Provide the (x, y) coordinate of the cell's center where the given text is located.  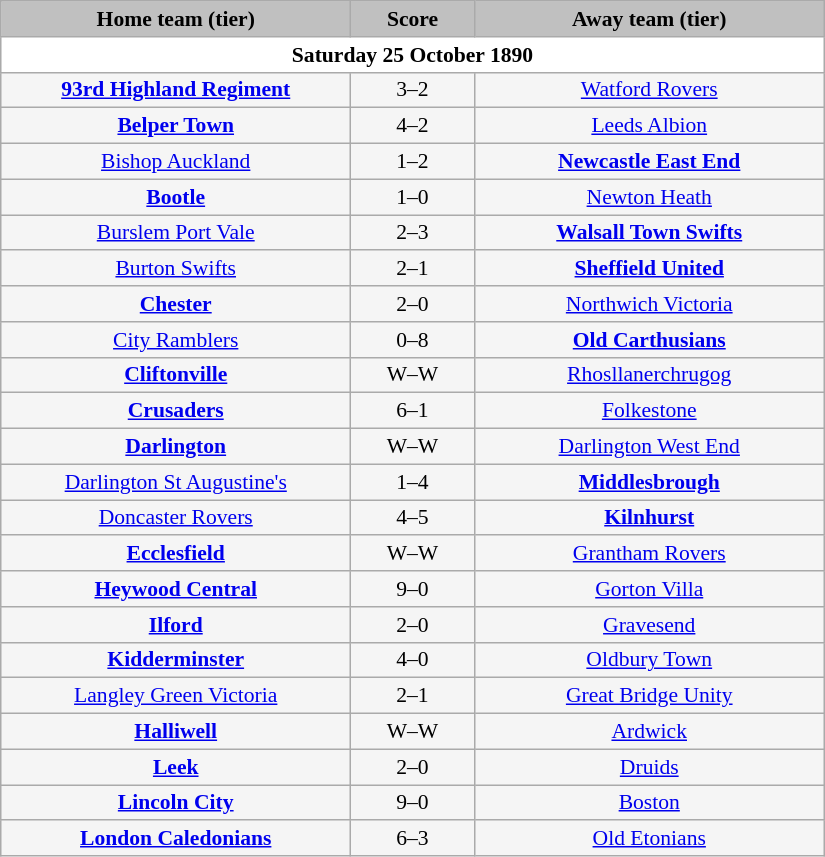
Heywood Central (176, 589)
Cliftonville (176, 375)
Leeds Albion (649, 126)
Walsall Town Swifts (649, 233)
Burton Swifts (176, 269)
Folkestone (649, 411)
Burslem Port Vale (176, 233)
6–3 (413, 839)
0–8 (413, 340)
Newton Heath (649, 197)
Doncaster Rovers (176, 518)
Kilnhurst (649, 518)
Away team (tier) (649, 19)
Bishop Auckland (176, 162)
Boston (649, 803)
Crusaders (176, 411)
Druids (649, 767)
1–2 (413, 162)
Sheffield United (649, 269)
Langley Green Victoria (176, 696)
Old Carthusians (649, 340)
4–5 (413, 518)
Ecclesfield (176, 554)
Darlington West End (649, 447)
Northwich Victoria (649, 304)
Home team (tier) (176, 19)
Halliwell (176, 732)
Chester (176, 304)
Middlesbrough (649, 482)
Score (413, 19)
Old Etonians (649, 839)
Leek (176, 767)
6–1 (413, 411)
1–0 (413, 197)
Grantham Rovers (649, 554)
4–2 (413, 126)
Rhosllanerchrugog (649, 375)
1–4 (413, 482)
Kidderminster (176, 660)
Belper Town (176, 126)
Darlington St Augustine's (176, 482)
Ardwick (649, 732)
3–2 (413, 90)
London Caledonians (176, 839)
Great Bridge Unity (649, 696)
Ilford (176, 625)
Bootle (176, 197)
93rd Highland Regiment (176, 90)
Oldbury Town (649, 660)
4–0 (413, 660)
Darlington (176, 447)
Lincoln City (176, 803)
Saturday 25 October 1890 (413, 55)
City Ramblers (176, 340)
Watford Rovers (649, 90)
Newcastle East End (649, 162)
Gravesend (649, 625)
2–3 (413, 233)
Gorton Villa (649, 589)
